Return (x, y) of the center of cell containing provided text 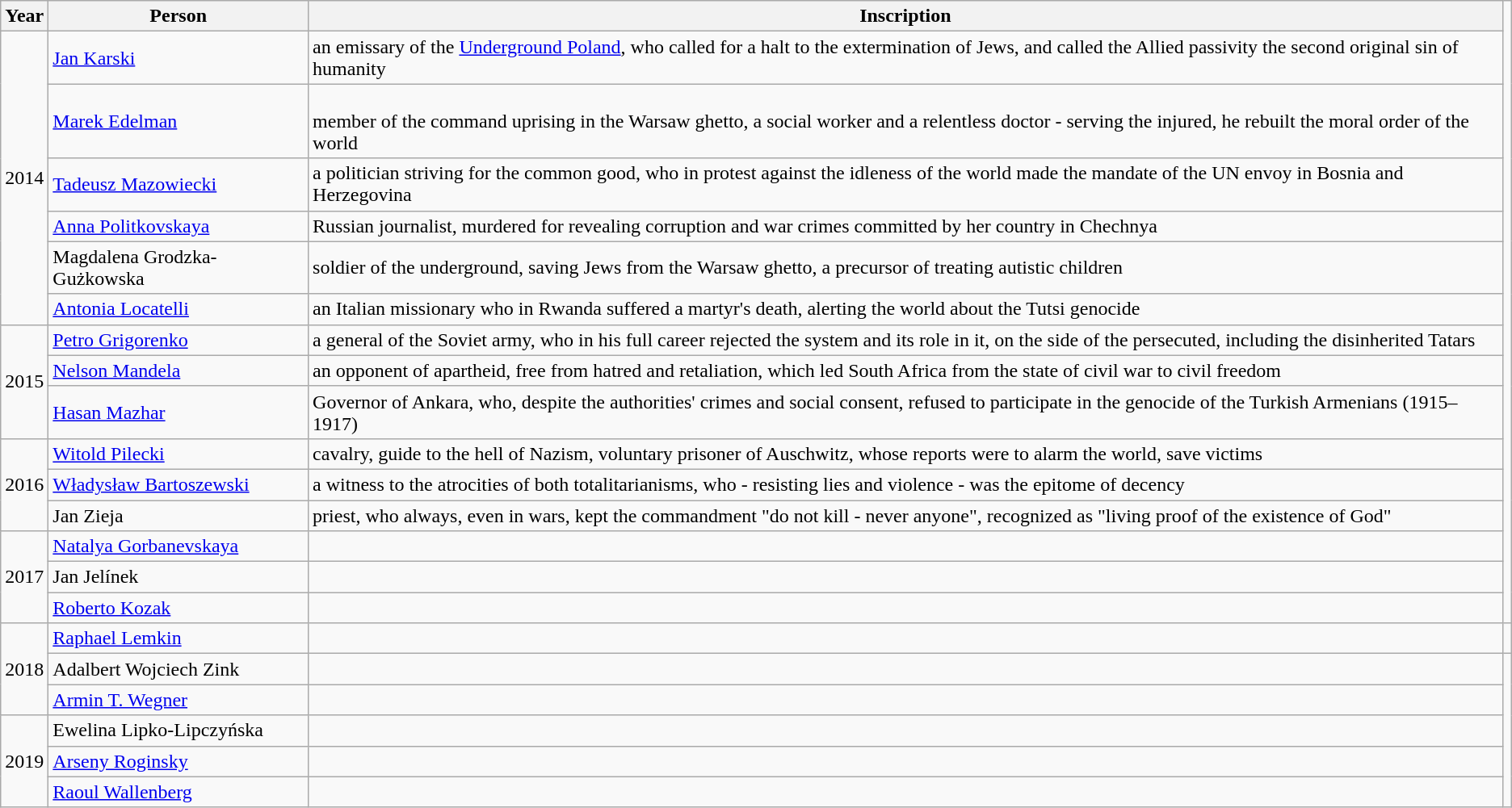
Raphael Lemkin (178, 638)
Raoul Wallenberg (178, 792)
Year (24, 16)
an Italian missionary who in Rwanda suffered a martyr's death, alerting the world about the Tutsi genocide (906, 309)
Tadeusz Mazowiecki (178, 184)
Roberto Kozak (178, 608)
2014 (24, 178)
Anna Politkovskaya (178, 226)
priest, who always, even in wars, kept the commandment "do not kill - never anyone", recognized as "living proof of the existence of God" (906, 516)
soldier of the underground, saving Jews from the Warsaw ghetto, a precursor of treating autistic children (906, 268)
Adalbert Wojciech Zink (178, 669)
Russian journalist, murdered for revealing corruption and war crimes committed by her country in Chechnya (906, 226)
Petro Grigorenko (178, 340)
Arseny Roginsky (178, 761)
Jan Zieja (178, 516)
Magdalena Grodzka-Gużkowska (178, 268)
Inscription (906, 16)
Antonia Locatelli (178, 309)
Nelson Mandela (178, 371)
a witness to the atrocities of both totalitarianisms, who - resisting lies and violence - was the epitome of decency (906, 484)
Jan Karski (178, 58)
Jan Jelínek (178, 577)
Armin T. Wegner (178, 700)
Hasan Mazhar (178, 412)
cavalry, guide to the hell of Nazism, voluntary prisoner of Auschwitz, whose reports were to alarm the world, save victims (906, 454)
2015 (24, 381)
Natalya Gorbanevskaya (178, 546)
2017 (24, 577)
Ewelina Lipko-Lipczyńska (178, 731)
2016 (24, 484)
Władysław Bartoszewski (178, 484)
2019 (24, 761)
Marek Edelman (178, 121)
an opponent of apartheid, free from hatred and retaliation, which led South Africa from the state of civil war to civil freedom (906, 371)
Person (178, 16)
Witold Pilecki (178, 454)
2018 (24, 669)
